Return the (x, y) coordinate for the center point of the cell that contains the specified text.  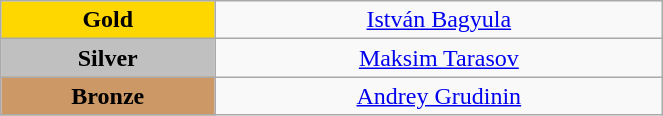
István Bagyula (439, 20)
Maksim Tarasov (439, 58)
Andrey Grudinin (439, 96)
Gold (108, 20)
Silver (108, 58)
Bronze (108, 96)
